Capture the cell that displays the provided text and extract its (X, Y) central coordinate. 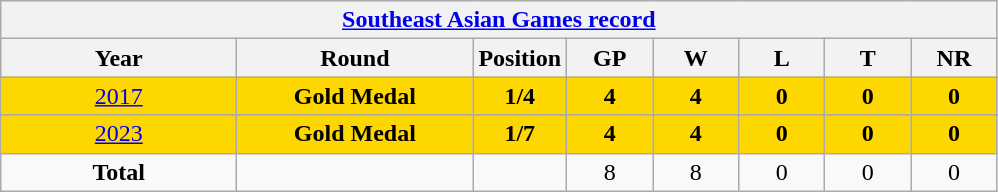
L (782, 58)
GP (610, 58)
2023 (119, 134)
1/7 (520, 134)
Round (355, 58)
NR (954, 58)
Year (119, 58)
W (696, 58)
1/4 (520, 96)
2017 (119, 96)
Southeast Asian Games record (499, 20)
Total (119, 172)
T (868, 58)
Position (520, 58)
